Detect which cell encompasses the target text, then output its [X, Y] center coordinate. 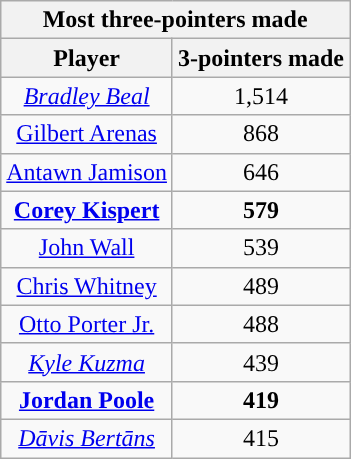
Kyle Kuzma [87, 362]
415 [260, 438]
Jordan Poole [87, 400]
579 [260, 210]
539 [260, 248]
3-pointers made [260, 58]
Dāvis Bertāns [87, 438]
Player [87, 58]
Gilbert Arenas [87, 134]
1,514 [260, 96]
Corey Kispert [87, 210]
Otto Porter Jr. [87, 324]
Antawn Jamison [87, 172]
488 [260, 324]
Most three-pointers made [176, 20]
646 [260, 172]
John Wall [87, 248]
419 [260, 400]
Chris Whitney [87, 286]
489 [260, 286]
868 [260, 134]
439 [260, 362]
Bradley Beal [87, 96]
